Capture the cell that displays the provided text and extract its [X, Y] central coordinate. 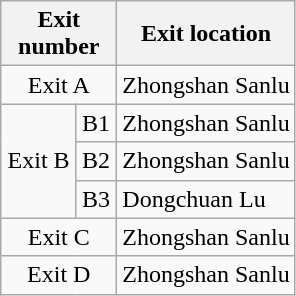
Dongchuan Lu [206, 199]
B1 [96, 123]
Exit number [59, 34]
Exit D [59, 275]
B3 [96, 199]
Exit location [206, 34]
Exit C [59, 237]
Exit A [59, 85]
B2 [96, 161]
Exit B [39, 161]
